Scan for the cell matching the given text and deliver its [X, Y] coordinate at center. 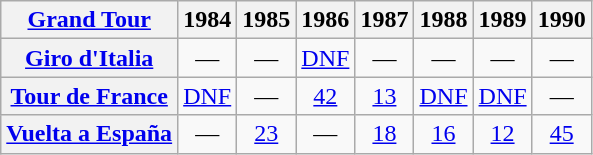
1988 [444, 20]
Tour de France [90, 96]
1989 [502, 20]
1990 [562, 20]
Giro d'Italia [90, 58]
Vuelta a España [90, 134]
Grand Tour [90, 20]
16 [444, 134]
13 [384, 96]
18 [384, 134]
23 [266, 134]
45 [562, 134]
42 [326, 96]
1987 [384, 20]
1984 [208, 20]
1986 [326, 20]
1985 [266, 20]
12 [502, 134]
